Identify which cell holds the provided text, then report its [x, y] central coordinate. 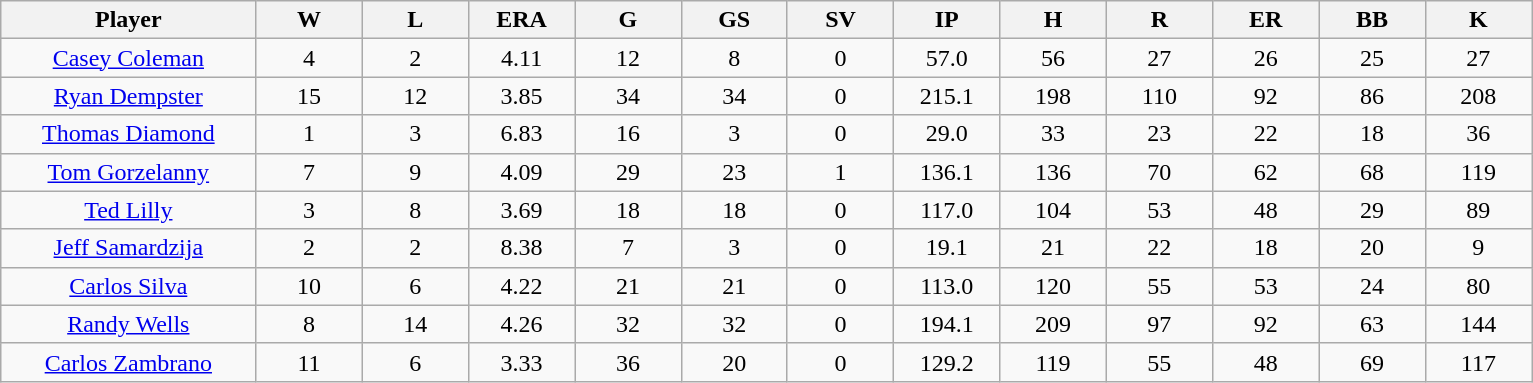
208 [1478, 96]
L [415, 20]
70 [1159, 172]
63 [1372, 324]
15 [309, 96]
14 [415, 324]
4.09 [521, 172]
136.1 [947, 172]
33 [1053, 134]
198 [1053, 96]
209 [1053, 324]
ER [1265, 20]
97 [1159, 324]
H [1053, 20]
69 [1372, 362]
4.26 [521, 324]
16 [628, 134]
W [309, 20]
194.1 [947, 324]
86 [1372, 96]
117 [1478, 362]
3.69 [521, 210]
4 [309, 58]
29.0 [947, 134]
80 [1478, 286]
IP [947, 20]
26 [1265, 58]
19.1 [947, 248]
4.22 [521, 286]
10 [309, 286]
Tom Gorzelanny [128, 172]
104 [1053, 210]
Casey Coleman [128, 58]
Randy Wells [128, 324]
K [1478, 20]
Jeff Samardzija [128, 248]
25 [1372, 58]
57.0 [947, 58]
4.11 [521, 58]
Ryan Dempster [128, 96]
24 [1372, 286]
56 [1053, 58]
3.33 [521, 362]
G [628, 20]
110 [1159, 96]
R [1159, 20]
117.0 [947, 210]
129.2 [947, 362]
68 [1372, 172]
120 [1053, 286]
Carlos Zambrano [128, 362]
62 [1265, 172]
SV [840, 20]
Ted Lilly [128, 210]
8.38 [521, 248]
6.83 [521, 134]
ERA [521, 20]
89 [1478, 210]
215.1 [947, 96]
BB [1372, 20]
Thomas Diamond [128, 134]
11 [309, 362]
3.85 [521, 96]
113.0 [947, 286]
Player [128, 20]
GS [734, 20]
136 [1053, 172]
Carlos Silva [128, 286]
144 [1478, 324]
